Detect which cell encompasses the target text, then output its [x, y] center coordinate. 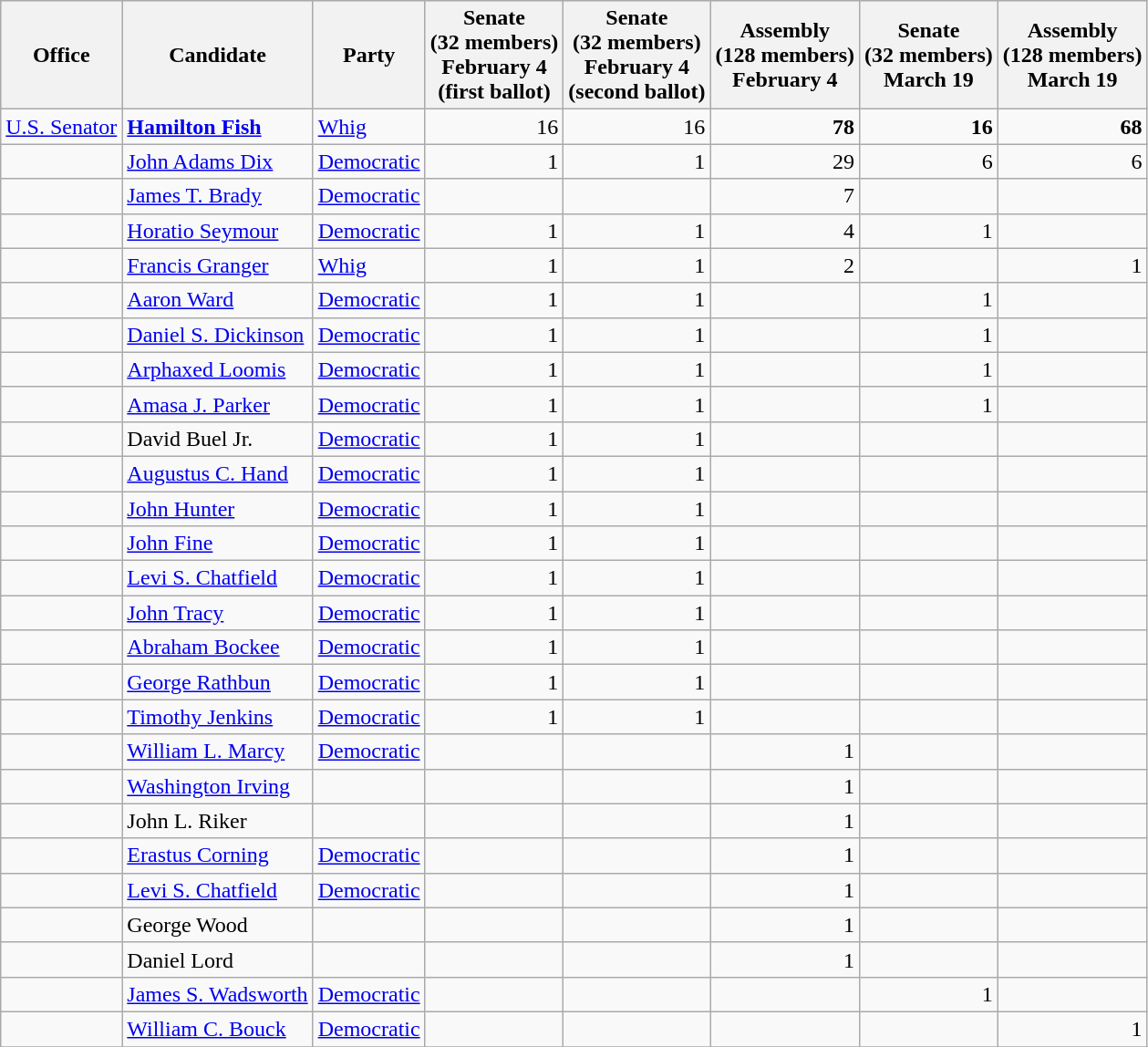
Washington Irving [217, 786]
Erastus Corning [217, 855]
7 [785, 196]
George Wood [217, 925]
Assembly (128 members)March 19 [1072, 55]
U.S. Senator [62, 127]
Daniel S. Dickinson [217, 335]
4 [785, 231]
Senate (32 members)February 4(second ballot) [636, 55]
John L. Riker [217, 821]
Timothy Jenkins [217, 717]
Augustus C. Hand [217, 473]
Senate (32 members)February 4(first ballot) [494, 55]
David Buel Jr. [217, 439]
Candidate [217, 55]
John Fine [217, 544]
Assembly (128 members)February 4 [785, 55]
John Hunter [217, 508]
Amasa J. Parker [217, 404]
Hamilton Fish [217, 127]
Party [368, 55]
Office [62, 55]
68 [1072, 127]
James T. Brady [217, 196]
2 [785, 265]
Arphaxed Loomis [217, 369]
Aaron Ward [217, 300]
William L. Marcy [217, 752]
John Tracy [217, 613]
George Rathbun [217, 682]
James S. Wadsworth [217, 994]
Francis Granger [217, 265]
William C. Bouck [217, 1029]
John Adams Dix [217, 161]
Daniel Lord [217, 959]
78 [785, 127]
Senate (32 members)March 19 [929, 55]
Abraham Bockee [217, 648]
Horatio Seymour [217, 231]
29 [785, 161]
